Capture the cell that displays the provided text and extract its (x, y) central coordinate. 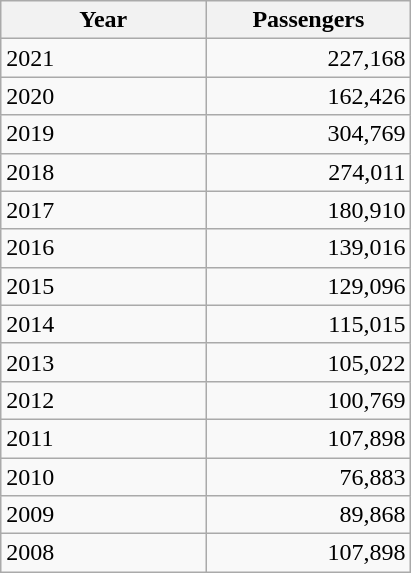
2020 (104, 96)
180,910 (308, 210)
2013 (104, 362)
115,015 (308, 324)
227,168 (308, 58)
304,769 (308, 134)
Year (104, 20)
2019 (104, 134)
100,769 (308, 400)
Passengers (308, 20)
2010 (104, 477)
2016 (104, 248)
89,868 (308, 515)
2009 (104, 515)
2014 (104, 324)
2021 (104, 58)
105,022 (308, 362)
274,011 (308, 172)
2017 (104, 210)
76,883 (308, 477)
2011 (104, 438)
129,096 (308, 286)
2008 (104, 553)
139,016 (308, 248)
2012 (104, 400)
2015 (104, 286)
2018 (104, 172)
162,426 (308, 96)
